Return [x, y] of the center of cell containing provided text 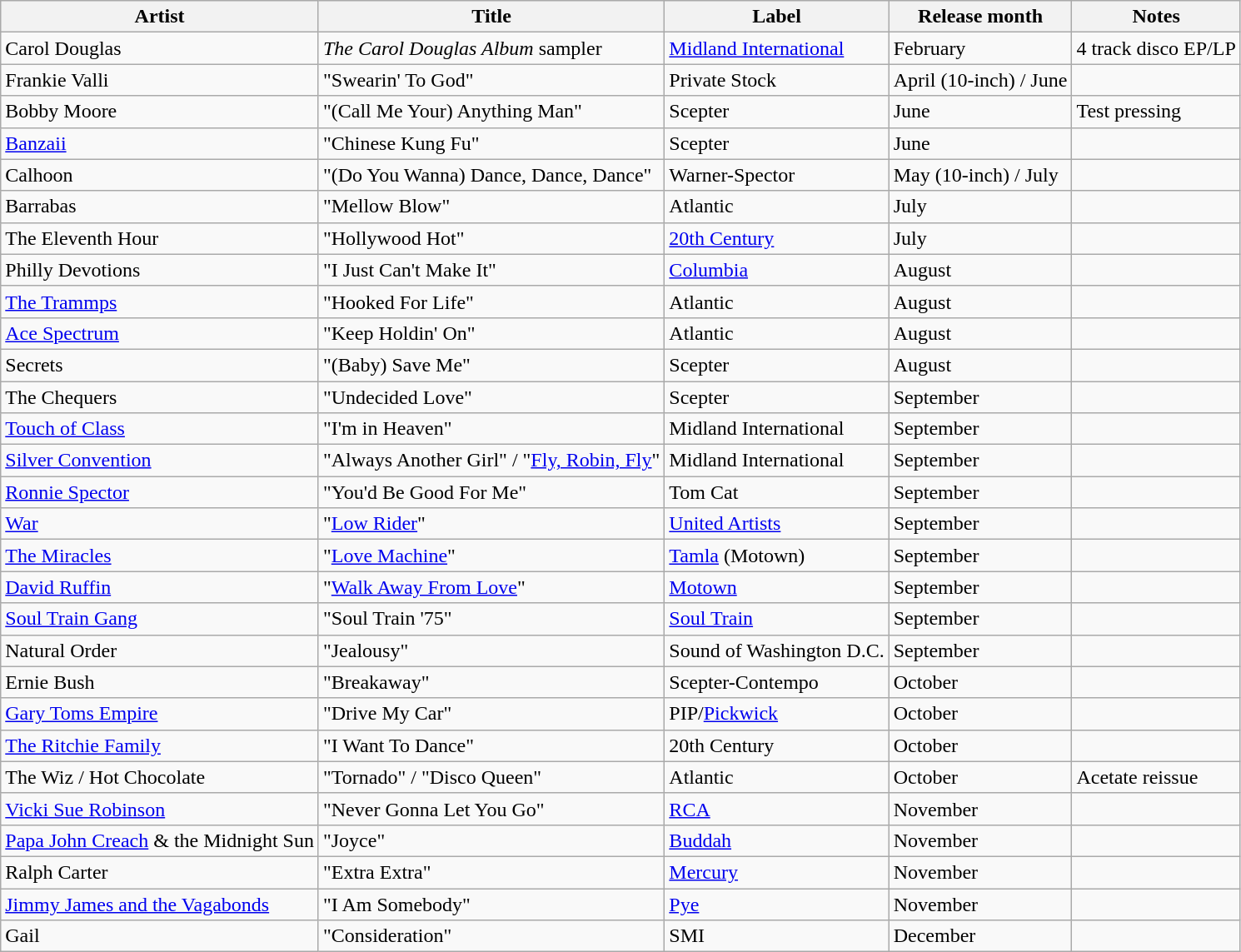
Motown [776, 587]
Notes [1156, 17]
Title [491, 17]
Buddah [776, 840]
The Chequers [160, 397]
Calhoon [160, 175]
"Tornado" / "Disco Queen" [491, 777]
Secrets [160, 365]
PIP/Pickwick [776, 714]
"(Call Me Your) Anything Man" [491, 112]
SMI [776, 936]
"(Do You Wanna) Dance, Dance, Dance" [491, 175]
February [980, 48]
Warner-Spector [776, 175]
The Carol Douglas Album sampler [491, 48]
"I'm in Heaven" [491, 429]
Ace Spectrum [160, 333]
"Soul Train '75" [491, 619]
"Love Machine" [491, 556]
Tom Cat [776, 492]
David Ruffin [160, 587]
"I Am Somebody" [491, 904]
Sound of Washington D.C. [776, 650]
The Ritchie Family [160, 745]
Ronnie Spector [160, 492]
4 track disco EP/LP [1156, 48]
Bobby Moore [160, 112]
Philly Devotions [160, 270]
"Swearin' To God" [491, 80]
Touch of Class [160, 429]
Mercury [776, 872]
"Joyce" [491, 840]
Natural Order [160, 650]
"Low Rider" [491, 524]
Ralph Carter [160, 872]
Papa John Creach & the Midnight Sun [160, 840]
"I Just Can't Make It" [491, 270]
"Breakaway" [491, 682]
Gary Toms Empire [160, 714]
Columbia [776, 270]
April (10-inch) / June [980, 80]
Pye [776, 904]
The Miracles [160, 556]
"I Want To Dance" [491, 745]
"Always Another Girl" / "Fly, Robin, Fly" [491, 461]
"Jealousy" [491, 650]
"Hooked For Life" [491, 302]
The Trammps [160, 302]
May (10-inch) / July [980, 175]
Jimmy James and the Vagabonds [160, 904]
"Never Gonna Let You Go" [491, 809]
Tamla (Motown) [776, 556]
Acetate reissue [1156, 777]
"Extra Extra" [491, 872]
Banzaii [160, 143]
"You'd Be Good For Me" [491, 492]
The Eleventh Hour [160, 238]
"Keep Holdin' On" [491, 333]
Ernie Bush [160, 682]
"Hollywood Hot" [491, 238]
"Walk Away From Love" [491, 587]
Frankie Valli [160, 80]
Soul Train [776, 619]
Silver Convention [160, 461]
"Chinese Kung Fu" [491, 143]
Private Stock [776, 80]
Gail [160, 936]
"Consideration" [491, 936]
"Mellow Blow" [491, 207]
"Drive My Car" [491, 714]
RCA [776, 809]
Test pressing [1156, 112]
War [160, 524]
Vicki Sue Robinson [160, 809]
United Artists [776, 524]
"(Baby) Save Me" [491, 365]
Carol Douglas [160, 48]
"Undecided Love" [491, 397]
Barrabas [160, 207]
December [980, 936]
The Wiz / Hot Chocolate [160, 777]
Scepter-Contempo [776, 682]
Release month [980, 17]
Artist [160, 17]
Soul Train Gang [160, 619]
Label [776, 17]
